Determine the [x, y] coordinate at the center of the cell enclosing the given text.  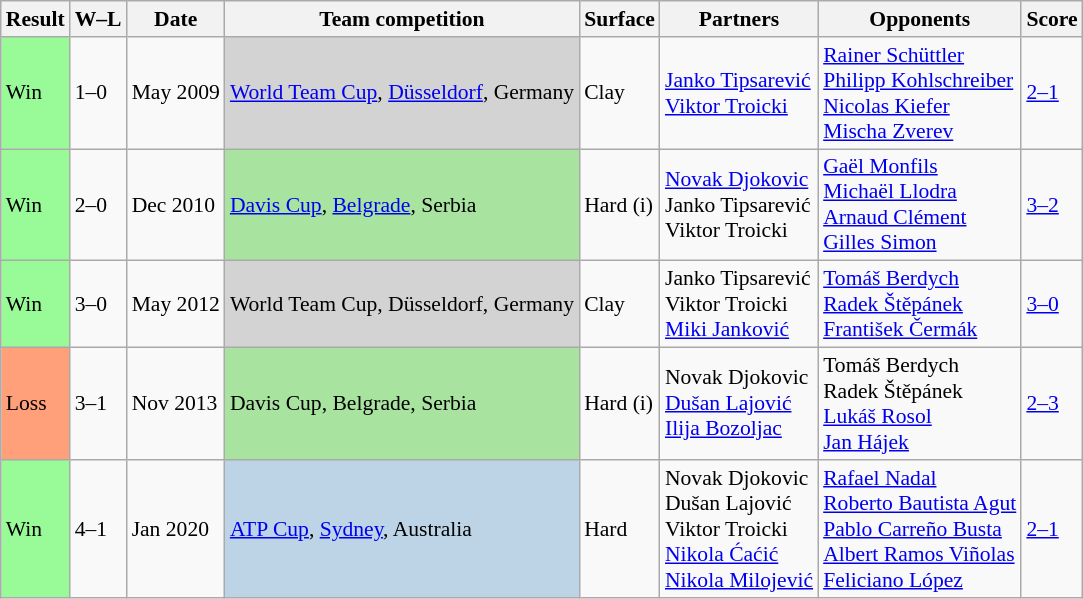
Loss [36, 404]
Hard [620, 529]
1–0 [98, 93]
Surface [620, 19]
W–L [98, 19]
ATP Cup, Sydney, Australia [402, 529]
Janko Tipsarević Viktor Troicki [739, 93]
Novak Djokovic Dušan Lajović Viktor Troicki Nikola Ćaćić Nikola Milojević [739, 529]
Novak Djokovic Janko Tipsarević Viktor Troicki [739, 205]
Tomáš Berdych Radek Štěpánek František Čermák [920, 304]
Janko Tipsarević Viktor Troicki Miki Janković [739, 304]
3–2 [1052, 205]
Date [176, 19]
Gaël Monfils Michaël Llodra Arnaud Clément Gilles Simon [920, 205]
Tomáš Berdych Radek Štěpánek Lukáš Rosol Jan Hájek [920, 404]
Rafael Nadal Roberto Bautista Agut Pablo Carreño Busta Albert Ramos Viñolas Feliciano López [920, 529]
2–0 [98, 205]
May 2009 [176, 93]
Dec 2010 [176, 205]
Score [1052, 19]
May 2012 [176, 304]
Rainer Schüttler Philipp Kohlschreiber Nicolas Kiefer Mischa Zverev [920, 93]
3–1 [98, 404]
Team competition [402, 19]
Jan 2020 [176, 529]
Result [36, 19]
Partners [739, 19]
Opponents [920, 19]
4–1 [98, 529]
Nov 2013 [176, 404]
Novak Djokovic Dušan Lajović Ilija Bozoljac [739, 404]
2–3 [1052, 404]
